Scan for the cell matching the given text and deliver its [x, y] coordinate at center. 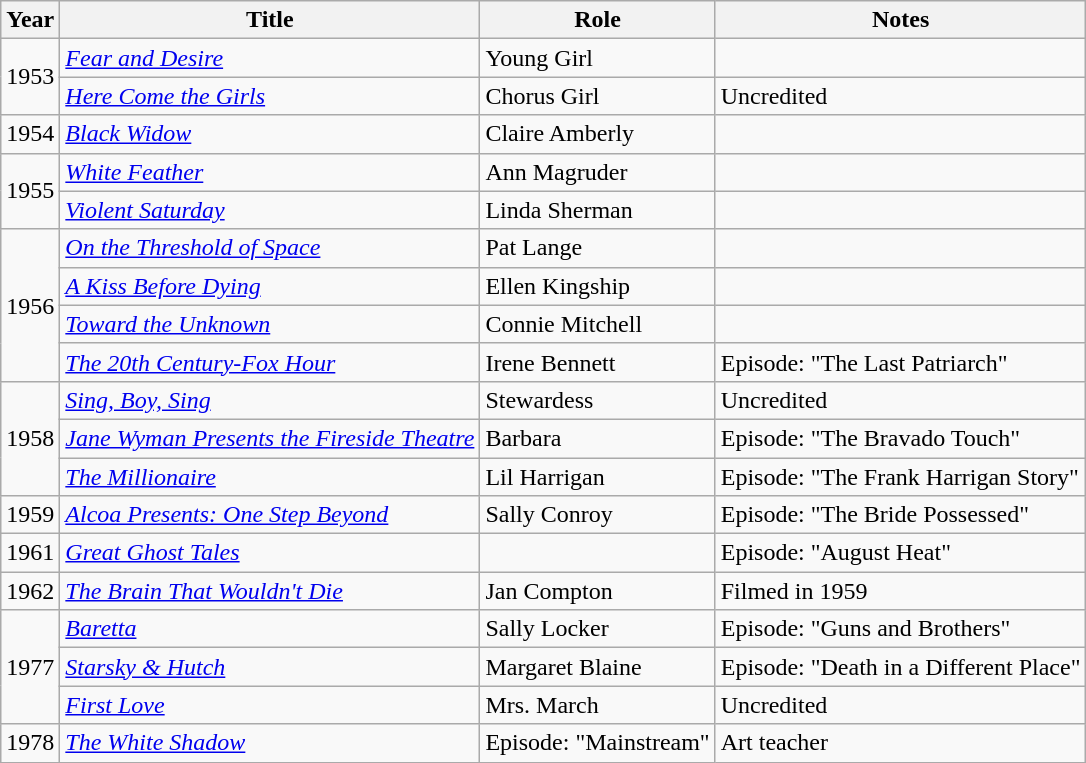
Title [270, 20]
Episode: "Mainstream" [598, 743]
1959 [30, 515]
Sing, Boy, Sing [270, 400]
A Kiss Before Dying [270, 286]
The 20th Century-Fox Hour [270, 362]
Episode: "Guns and Brothers" [900, 629]
1954 [30, 134]
Toward the Unknown [270, 324]
Episode: "The Frank Harrigan Story" [900, 477]
Barbara [598, 438]
Episode: "Death in a Different Place" [900, 667]
Young Girl [598, 58]
Ellen Kingship [598, 286]
Sally Locker [598, 629]
Notes [900, 20]
Margaret Blaine [598, 667]
White Feather [270, 172]
1958 [30, 438]
Linda Sherman [598, 210]
Connie Mitchell [598, 324]
Episode: "The Last Patriarch" [900, 362]
Jan Compton [598, 591]
Great Ghost Tales [270, 553]
Jane Wyman Presents the Fireside Theatre [270, 438]
Art teacher [900, 743]
Violent Saturday [270, 210]
Chorus Girl [598, 96]
Year [30, 20]
Sally Conroy [598, 515]
The Millionaire [270, 477]
1978 [30, 743]
On the Threshold of Space [270, 248]
The Brain That Wouldn't Die [270, 591]
1953 [30, 77]
Baretta [270, 629]
Alcoa Presents: One Step Beyond [270, 515]
The White Shadow [270, 743]
Episode: "The Bride Possessed" [900, 515]
First Love [270, 705]
Episode: "The Bravado Touch" [900, 438]
1977 [30, 667]
Pat Lange [598, 248]
1955 [30, 191]
Starsky & Hutch [270, 667]
Stewardess [598, 400]
Filmed in 1959 [900, 591]
Episode: "August Heat" [900, 553]
Fear and Desire [270, 58]
Lil Harrigan [598, 477]
Mrs. March [598, 705]
Ann Magruder [598, 172]
Here Come the Girls [270, 96]
Claire Amberly [598, 134]
1956 [30, 305]
Irene Bennett [598, 362]
1961 [30, 553]
Role [598, 20]
1962 [30, 591]
Black Widow [270, 134]
